From the cell containing the given text, extract its center point as (X, Y) coordinate. 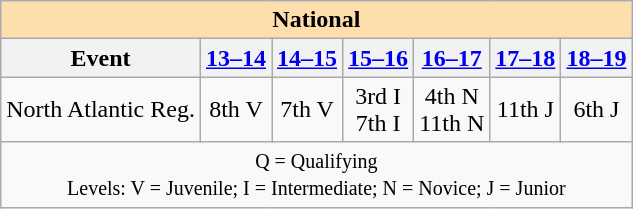
6th J (596, 110)
4th N11th N (452, 110)
National (316, 20)
North Atlantic Reg. (101, 110)
Q = QualifyingLevels: V = Juvenile; I = Intermediate; N = Novice; J = Junior (316, 174)
15–16 (378, 58)
11th J (526, 110)
Event (101, 58)
17–18 (526, 58)
18–19 (596, 58)
3rd I7th I (378, 110)
14–15 (308, 58)
8th V (236, 110)
16–17 (452, 58)
13–14 (236, 58)
7th V (308, 110)
